Find where the given text appears and provide that cell's center as [x, y] coordinate. 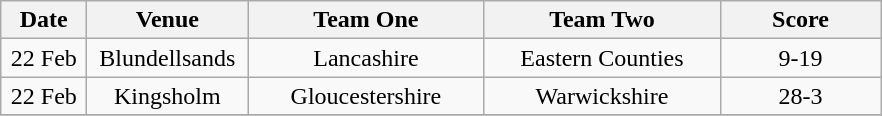
Warwickshire [602, 96]
Gloucestershire [366, 96]
Kingsholm [168, 96]
28-3 [800, 96]
Lancashire [366, 58]
Venue [168, 20]
9-19 [800, 58]
Blundellsands [168, 58]
Team One [366, 20]
Date [44, 20]
Eastern Counties [602, 58]
Score [800, 20]
Team Two [602, 20]
